Locate the cell with the specified text and output its [X, Y] center coordinate. 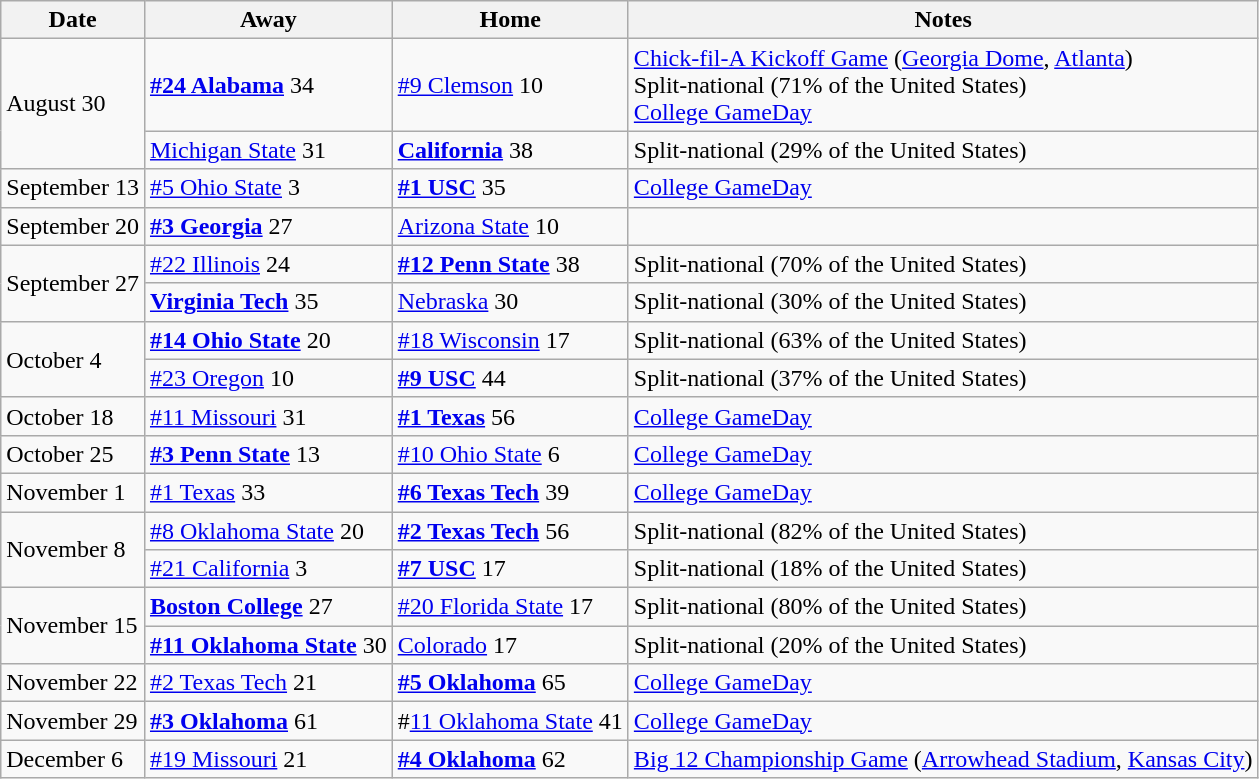
#14 Ohio State 20 [268, 340]
Nebraska 30 [510, 302]
#11 Oklahoma State 41 [510, 721]
#1 Texas 33 [268, 492]
Split-national (20% of the United States) [943, 645]
#3 Oklahoma 61 [268, 721]
Big 12 Championship Game (Arrowhead Stadium, Kansas City) [943, 759]
August 30 [73, 104]
Split-national (63% of the United States) [943, 340]
#24 Alabama 34 [268, 85]
September 27 [73, 283]
Virginia Tech 35 [268, 302]
Split-national (37% of the United States) [943, 378]
#9 Clemson 10 [510, 85]
#8 Oklahoma State 20 [268, 531]
#4 Oklahoma 62 [510, 759]
#1 Texas 56 [510, 416]
#7 USC 17 [510, 569]
November 15 [73, 626]
#21 California 3 [268, 569]
#1 USC 35 [510, 188]
#11 Oklahoma State 30 [268, 645]
#3 Penn State 13 [268, 454]
#22 Illinois 24 [268, 264]
Date [73, 20]
#9 USC 44 [510, 378]
#23 Oregon 10 [268, 378]
Michigan State 31 [268, 150]
October 4 [73, 359]
#2 Texas Tech 56 [510, 531]
September 20 [73, 226]
#5 Ohio State 3 [268, 188]
Split-national (70% of the United States) [943, 264]
November 8 [73, 550]
Arizona State 10 [510, 226]
November 1 [73, 492]
November 29 [73, 721]
#20 Florida State 17 [510, 607]
Split-national (18% of the United States) [943, 569]
Boston College 27 [268, 607]
#6 Texas Tech 39 [510, 492]
#11 Missouri 31 [268, 416]
Split-national (29% of the United States) [943, 150]
#3 Georgia 27 [268, 226]
#10 Ohio State 6 [510, 454]
Away [268, 20]
Home [510, 20]
December 6 [73, 759]
#12 Penn State 38 [510, 264]
October 25 [73, 454]
#5 Oklahoma 65 [510, 683]
#18 Wisconsin 17 [510, 340]
California 38 [510, 150]
September 13 [73, 188]
Colorado 17 [510, 645]
Notes [943, 20]
Split-national (82% of the United States) [943, 531]
Split-national (30% of the United States) [943, 302]
#19 Missouri 21 [268, 759]
October 18 [73, 416]
November 22 [73, 683]
Split-national (80% of the United States) [943, 607]
#2 Texas Tech 21 [268, 683]
Chick-fil-A Kickoff Game (Georgia Dome, Atlanta)Split-national (71% of the United States)College GameDay [943, 85]
